For the text-containing cell, return its midpoint in (X, Y) coordinate format. 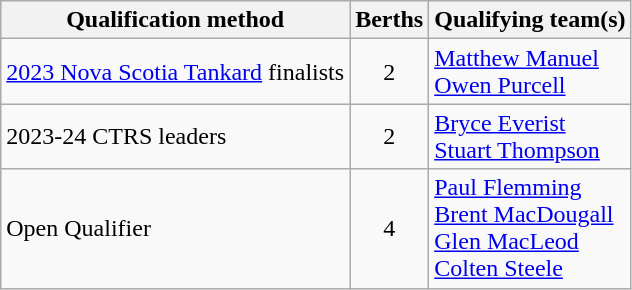
Open Qualifier (176, 228)
Berths (390, 20)
Qualification method (176, 20)
Bryce Everist Stuart Thompson (530, 136)
2023-24 CTRS leaders (176, 136)
2023 Nova Scotia Tankard finalists (176, 72)
4 (390, 228)
Qualifying team(s) (530, 20)
Paul Flemming Brent MacDougall Glen MacLeod Colten Steele (530, 228)
Matthew Manuel Owen Purcell (530, 72)
